Identify which cell holds the provided text, then report its [x, y] central coordinate. 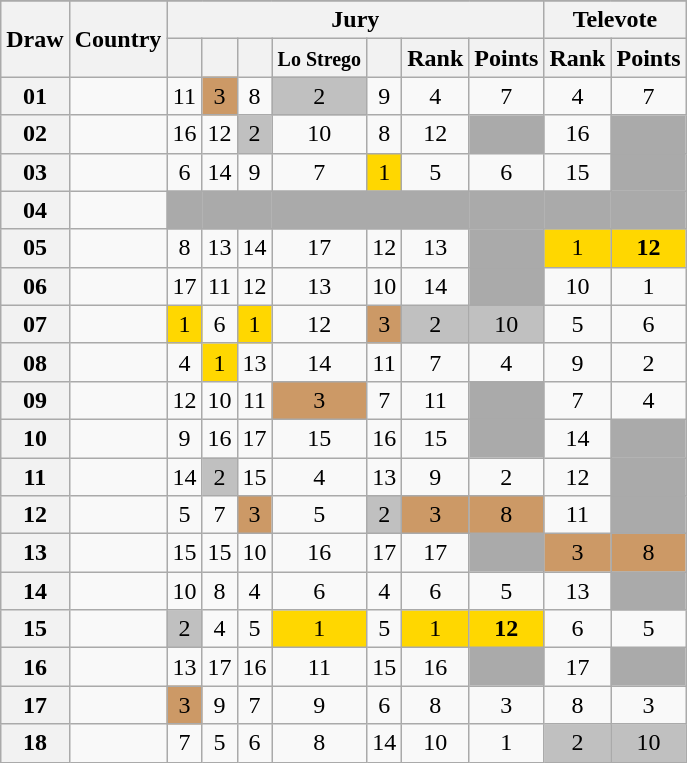
02 [35, 134]
06 [35, 286]
09 [35, 400]
04 [35, 210]
01 [35, 96]
Televote [615, 20]
Country [118, 39]
03 [35, 172]
Draw [35, 39]
Lo Strego [320, 58]
18 [35, 743]
05 [35, 248]
07 [35, 324]
Jury [356, 20]
08 [35, 362]
